Pinpoint the cell where the given text exists, returning its [X, Y] midpoint coordinate. 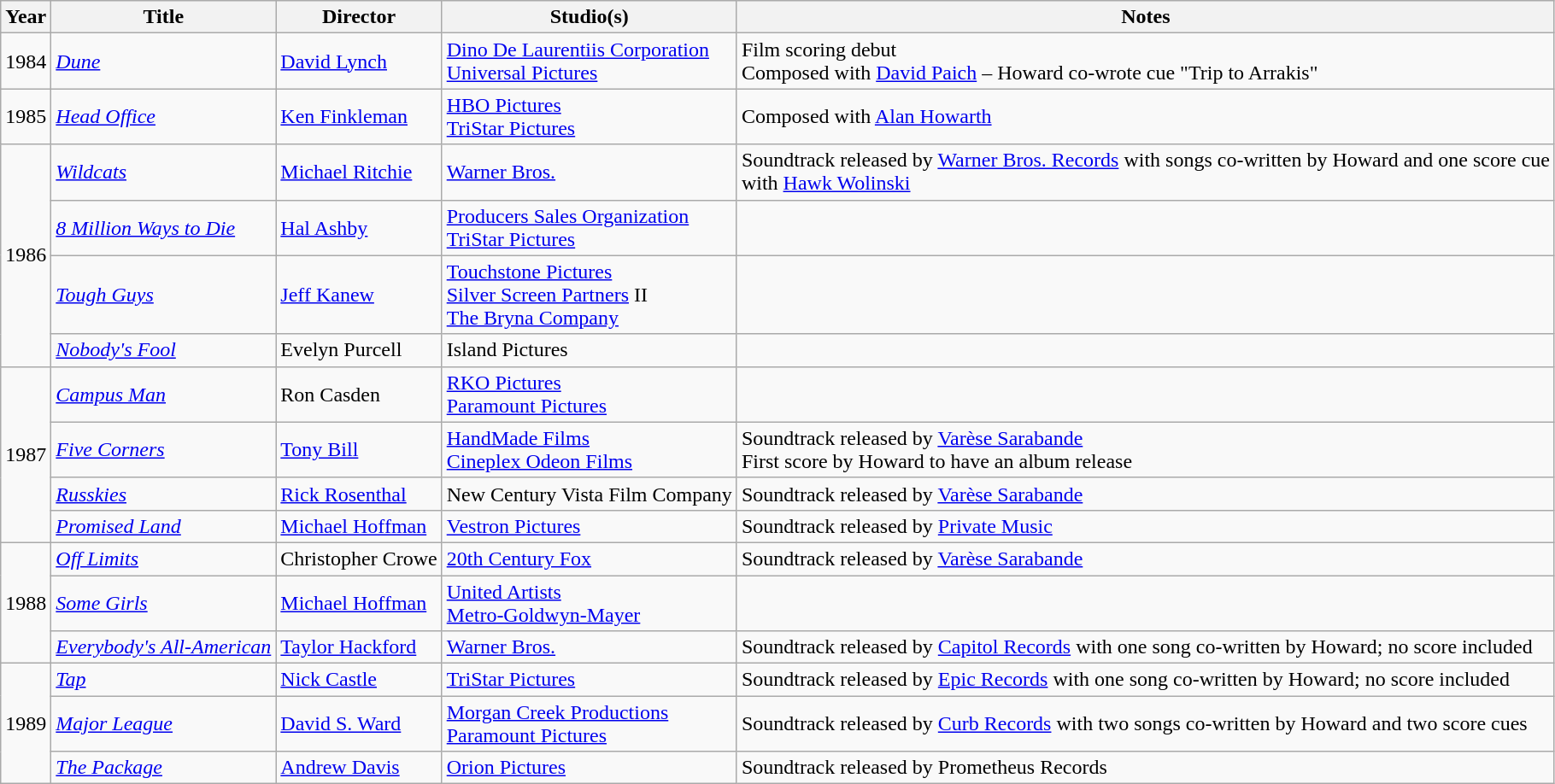
Morgan Creek ProductionsParamount Pictures [590, 724]
Russkies [164, 494]
United ArtistsMetro-Goldwyn-Mayer [590, 603]
Evelyn Purcell [359, 350]
New Century Vista Film Company [590, 494]
Ken Finkleman [359, 116]
1986 [26, 255]
Composed with Alan Howarth [1145, 116]
Taylor Hackford [359, 647]
Soundtrack released by Capitol Records with one song co-written by Howard; no score included [1145, 647]
Nobody's Fool [164, 350]
Vestron Pictures [590, 526]
Soundtrack released by Curb Records with two songs co-written by Howard and two score cues [1145, 724]
Major League [164, 724]
Title [164, 17]
Wildcats [164, 173]
Year [26, 17]
Jeff Kanew [359, 295]
Soundtrack released by Varèse SarabandeFirst score by Howard to have an album release [1145, 449]
1984 [26, 61]
20th Century Fox [590, 559]
Head Office [164, 116]
Film scoring debutComposed with David Paich – Howard co-wrote cue "Trip to Arrakis" [1145, 61]
HandMade FilmsCineplex Odeon Films [590, 449]
RKO PicturesParamount Pictures [590, 395]
Tony Bill [359, 449]
Rick Rosenthal [359, 494]
Dune [164, 61]
Everybody's All-American [164, 647]
1988 [26, 603]
Producers Sales OrganizationTriStar Pictures [590, 227]
HBO PicturesTriStar Pictures [590, 116]
Some Girls [164, 603]
Notes [1145, 17]
Tough Guys [164, 295]
1989 [26, 724]
Tap [164, 680]
The Package [164, 768]
Director [359, 17]
Soundtrack released by Warner Bros. Records with songs co-written by Howard and one score cuewith Hawk Wolinski [1145, 173]
Andrew Davis [359, 768]
David S. Ward [359, 724]
1987 [26, 454]
Orion Pictures [590, 768]
Island Pictures [590, 350]
Campus Man [164, 395]
Soundtrack released by Epic Records with one song co-written by Howard; no score included [1145, 680]
Christopher Crowe [359, 559]
Dino De Laurentiis CorporationUniversal Pictures [590, 61]
Touchstone PicturesSilver Screen Partners IIThe Bryna Company [590, 295]
Ron Casden [359, 395]
8 Million Ways to Die [164, 227]
Michael Ritchie [359, 173]
Soundtrack released by Prometheus Records [1145, 768]
Promised Land [164, 526]
1985 [26, 116]
TriStar Pictures [590, 680]
David Lynch [359, 61]
Studio(s) [590, 17]
Five Corners [164, 449]
Off Limits [164, 559]
Hal Ashby [359, 227]
Soundtrack released by Private Music [1145, 526]
Nick Castle [359, 680]
